Extract the [X, Y] coordinate from the center of the cell holding the provided text.  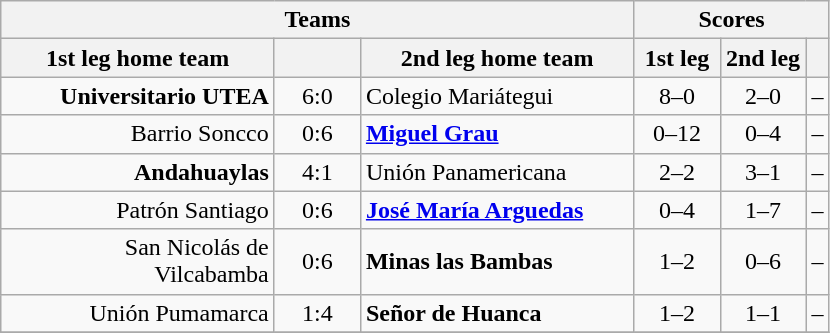
Teams [318, 20]
2nd leg [763, 58]
2–2 [677, 172]
Miguel Grau [497, 134]
4:1 [317, 172]
Minas las Bambas [497, 262]
Andahuaylas [138, 172]
Colegio Mariátegui [497, 96]
1st leg [677, 58]
Unión Pumamarca [138, 313]
2–0 [763, 96]
Señor de Huanca [497, 313]
San Nicolás de Vilcabamba [138, 262]
1st leg home team [138, 58]
Barrio Soncco [138, 134]
1–7 [763, 210]
1:4 [317, 313]
Scores [732, 20]
Unión Panamericana [497, 172]
0–6 [763, 262]
3–1 [763, 172]
8–0 [677, 96]
1–1 [763, 313]
0–12 [677, 134]
6:0 [317, 96]
Universitario UTEA [138, 96]
Patrón Santiago [138, 210]
2nd leg home team [497, 58]
José María Arguedas [497, 210]
